From the cell containing the given text, extract its center point as (X, Y) coordinate. 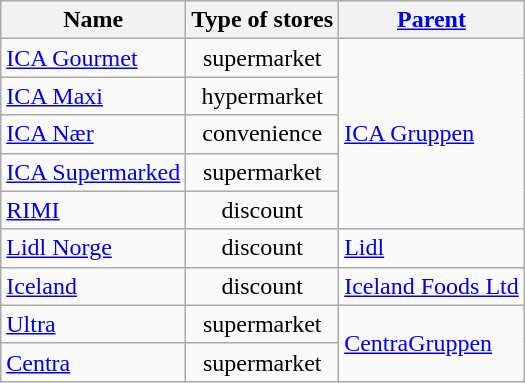
ICA Gourmet (94, 58)
Iceland (94, 286)
Lidl (432, 248)
ICA Gruppen (432, 134)
Name (94, 20)
RIMI (94, 210)
Ultra (94, 324)
Type of stores (262, 20)
convenience (262, 134)
Iceland Foods Ltd (432, 286)
ICA Supermarked (94, 172)
hypermarket (262, 96)
ICA Maxi (94, 96)
CentraGruppen (432, 343)
ICA Nær (94, 134)
Centra (94, 362)
Lidl Norge (94, 248)
Parent (432, 20)
